Find where the given text appears and provide that cell's center as [x, y] coordinate. 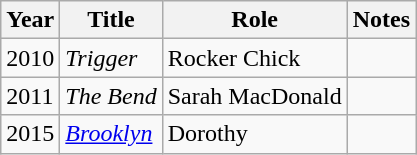
2010 [30, 58]
2015 [30, 134]
Trigger [111, 58]
Role [254, 20]
Dorothy [254, 134]
Rocker Chick [254, 58]
Title [111, 20]
Sarah MacDonald [254, 96]
Notes [381, 20]
Year [30, 20]
The Bend [111, 96]
2011 [30, 96]
Brooklyn [111, 134]
